Scan for the cell matching the given text and deliver its (x, y) coordinate at center. 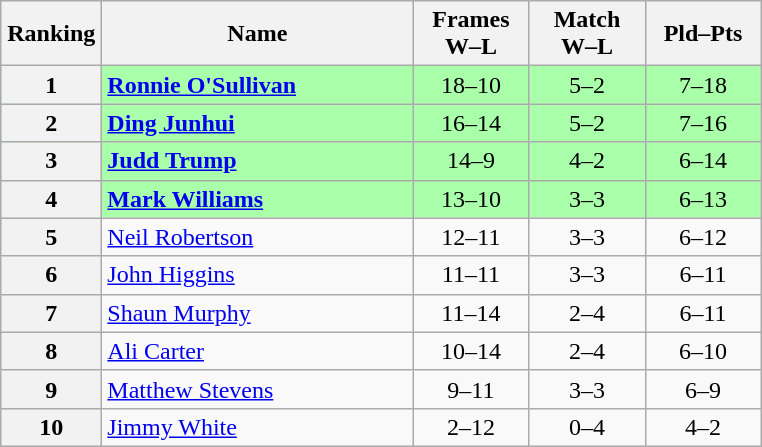
11–11 (471, 275)
4 (52, 199)
7 (52, 313)
MatchW–L (587, 34)
10 (52, 427)
6–14 (703, 161)
Matthew Stevens (258, 389)
Jimmy White (258, 427)
7–16 (703, 123)
16–14 (471, 123)
John Higgins (258, 275)
6–13 (703, 199)
18–10 (471, 85)
FramesW–L (471, 34)
8 (52, 351)
6–9 (703, 389)
3 (52, 161)
1 (52, 85)
2–12 (471, 427)
6–10 (703, 351)
0–4 (587, 427)
Shaun Murphy (258, 313)
12–11 (471, 237)
Ronnie O'Sullivan (258, 85)
Ding Junhui (258, 123)
Mark Williams (258, 199)
6 (52, 275)
11–14 (471, 313)
9–11 (471, 389)
2 (52, 123)
10–14 (471, 351)
Name (258, 34)
Pld–Pts (703, 34)
Neil Robertson (258, 237)
9 (52, 389)
13–10 (471, 199)
7–18 (703, 85)
Ranking (52, 34)
Ali Carter (258, 351)
6–12 (703, 237)
5 (52, 237)
14–9 (471, 161)
Judd Trump (258, 161)
